Extract the [x, y] coordinate from the center of the cell holding the provided text.  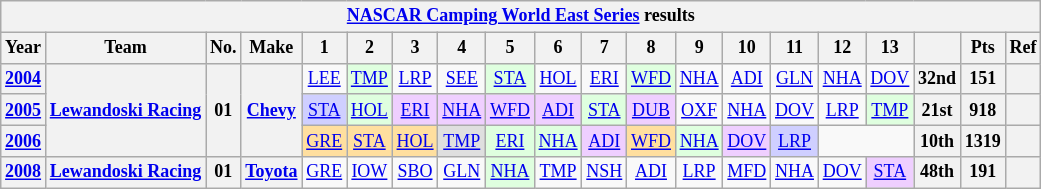
IOW [370, 172]
2006 [24, 140]
8 [652, 48]
32nd [938, 78]
DUB [652, 110]
NSH [604, 172]
No. [224, 48]
Toyota [272, 172]
7 [604, 48]
9 [699, 48]
191 [982, 172]
10th [938, 140]
Make [272, 48]
SBO [415, 172]
SEE [462, 78]
12 [842, 48]
4 [462, 48]
1319 [982, 140]
2008 [24, 172]
Year [24, 48]
1 [324, 48]
Pts [982, 48]
48th [938, 172]
MFD [747, 172]
Chevy [272, 110]
21st [938, 110]
13 [890, 48]
6 [558, 48]
Ref [1023, 48]
NASCAR Camping World East Series results [521, 16]
2005 [24, 110]
11 [795, 48]
918 [982, 110]
2 [370, 48]
3 [415, 48]
5 [510, 48]
OXF [699, 110]
2004 [24, 78]
LEE [324, 78]
10 [747, 48]
151 [982, 78]
Team [125, 48]
